Determine the [X, Y] coordinate at the center of the cell enclosing the given text.  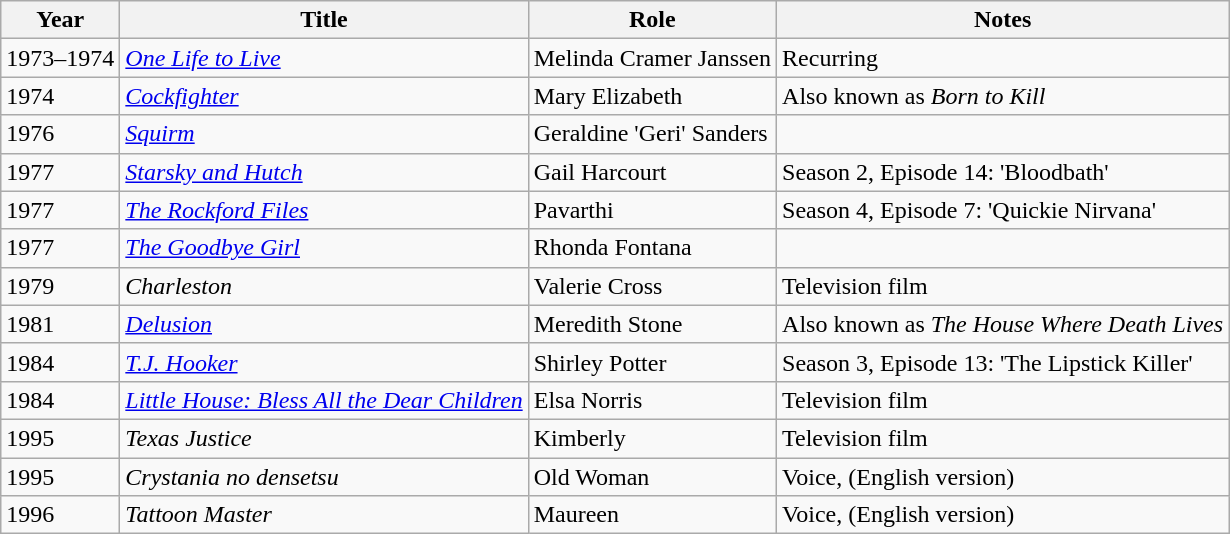
Maureen [652, 515]
1981 [60, 324]
Mary Elizabeth [652, 96]
One Life to Live [324, 58]
Pavarthi [652, 210]
Kimberly [652, 438]
Little House: Bless All the Dear Children [324, 400]
Also known as Born to Kill [1003, 96]
Cockfighter [324, 96]
Gail Harcourt [652, 172]
T.J. Hooker [324, 362]
Squirm [324, 134]
1976 [60, 134]
Season 2, Episode 14: 'Bloodbath' [1003, 172]
1996 [60, 515]
Old Woman [652, 477]
Season 3, Episode 13: 'The Lipstick Killer' [1003, 362]
The Rockford Files [324, 210]
1974 [60, 96]
Tattoon Master [324, 515]
Meredith Stone [652, 324]
Charleston [324, 286]
Also known as The House Where Death Lives [1003, 324]
Elsa Norris [652, 400]
1973–1974 [60, 58]
1979 [60, 286]
Melinda Cramer Janssen [652, 58]
Title [324, 20]
Delusion [324, 324]
Geraldine 'Geri' Sanders [652, 134]
Year [60, 20]
Recurring [1003, 58]
The Goodbye Girl [324, 248]
Rhonda Fontana [652, 248]
Role [652, 20]
Notes [1003, 20]
Starsky and Hutch [324, 172]
Season 4, Episode 7: 'Quickie Nirvana' [1003, 210]
Valerie Cross [652, 286]
Texas Justice [324, 438]
Crystania no densetsu [324, 477]
Shirley Potter [652, 362]
